Return [x, y] of the center of cell containing provided text 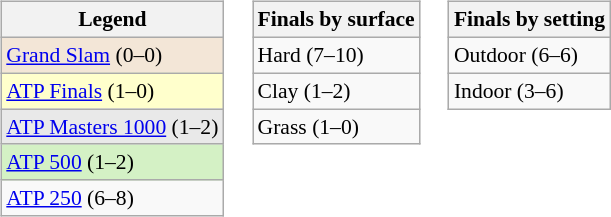
Clay (1–2) [336, 91]
Hard (7–10) [336, 55]
Indoor (3–6) [530, 91]
ATP 250 (6–8) [112, 198]
ATP Finals (1–0) [112, 91]
Outdoor (6–6) [530, 55]
ATP 500 (1–2) [112, 162]
Finals by setting [530, 20]
Legend [112, 20]
Finals by surface [336, 20]
Grass (1–0) [336, 127]
Grand Slam (0–0) [112, 55]
ATP Masters 1000 (1–2) [112, 127]
